Extract the [X, Y] coordinate from the center of the cell holding the provided text.  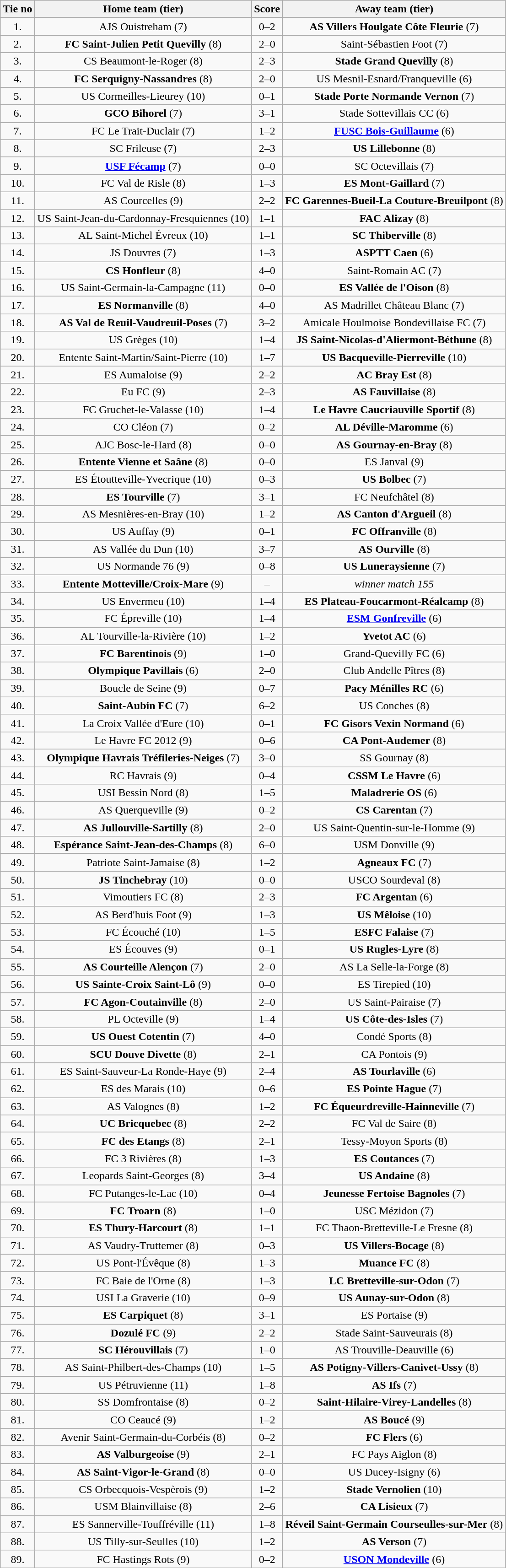
AS Courcelles (9) [143, 200]
AS Saint-Philbert-des-Champs (10) [143, 1368]
3–0 [267, 758]
FC Troarn (8) [143, 1211]
US Cormeilles-Lieurey (10) [143, 96]
0–9 [267, 1298]
Stade Vernolien (10) [394, 1489]
1. [17, 27]
US Bacqueville-Pierreville (10) [394, 357]
68. [17, 1193]
FC Barentinois (9) [143, 653]
Saint-Aubin FC (7) [143, 706]
Stade Porte Normande Vernon (7) [394, 96]
AS Vaudry-Truttemer (8) [143, 1245]
83. [17, 1455]
ES Sannerville-Touffréville (11) [143, 1524]
AJS Ouistreham (7) [143, 27]
AS Fauvillaise (8) [394, 392]
26. [17, 462]
Condé Sports (8) [394, 1036]
70. [17, 1228]
89. [17, 1559]
55. [17, 967]
US Côte-des-Isles (7) [394, 1019]
69. [17, 1211]
ES Portaise (9) [394, 1315]
43. [17, 758]
AS Boucé (9) [394, 1420]
30. [17, 532]
17. [17, 305]
US Lillebonne (8) [394, 148]
7. [17, 131]
FC Saint-Julien Petit Quevilly (8) [143, 44]
US Tilly-sur-Seulles (10) [143, 1541]
FC Val de Saire (8) [394, 1124]
USF Fécamp (7) [143, 166]
FC Gruchet-le-Valasse (10) [143, 410]
Réveil Saint-Germain Courseulles-sur-Mer (8) [394, 1524]
Saint-Sébastien Foot (7) [394, 44]
60. [17, 1054]
48. [17, 845]
US Mêloise (10) [394, 915]
Stade Saint-Sauveurais (8) [394, 1333]
ESM Gonfreville (6) [394, 619]
80. [17, 1402]
USC Mézidon (7) [394, 1211]
FC Le Trait-Duclair (7) [143, 131]
40. [17, 706]
Jeunesse Fertoise Bagnoles (7) [394, 1193]
52. [17, 915]
15. [17, 270]
winner match 155 [394, 584]
FC Neufchâtel (8) [394, 496]
86. [17, 1507]
10. [17, 183]
ES Étoutteville-Yvecrique (10) [143, 479]
FC Hastings Rots (9) [143, 1559]
SC Octevillais (7) [394, 166]
ES Carpiquet (8) [143, 1315]
74. [17, 1298]
Tie no [17, 9]
25. [17, 444]
ES Janval (9) [394, 462]
US Saint-Quentin-sur-le-Homme (9) [394, 828]
Home team (tier) [143, 9]
ES Vallée de l'Oison (8) [394, 288]
FUSC Bois-Guillaume (6) [394, 131]
Muance FC (8) [394, 1263]
US Andaine (8) [394, 1176]
27. [17, 479]
2. [17, 44]
20. [17, 357]
3. [17, 61]
FC des Etangs (8) [143, 1141]
US Saint-Germain-la-Campagne (11) [143, 288]
6–0 [267, 845]
Agneaux FC (7) [394, 862]
Le Havre Caucriauville Sportif (8) [394, 410]
FC Garennes-Bueil-La Couture-Breuilpont (8) [394, 200]
RC Havrais (9) [143, 776]
37. [17, 653]
CSSM Le Havre (6) [394, 776]
CA Pontois (9) [394, 1054]
11. [17, 200]
81. [17, 1420]
AS Mesnières-en-Bray (10) [143, 514]
Avenir Saint-Germain-du-Corbéis (8) [143, 1437]
46. [17, 810]
Yvetot AC (6) [394, 636]
3–7 [267, 549]
29. [17, 514]
62. [17, 1089]
63. [17, 1106]
AS Saint-Vigor-le-Grand (8) [143, 1472]
ESFC Falaise (7) [394, 932]
54. [17, 949]
US Ducey-Isigny (6) [394, 1472]
Olympique Pavillais (6) [143, 671]
88. [17, 1541]
23. [17, 410]
ES Coutances (7) [394, 1158]
CA Pont-Audemer (8) [394, 740]
19. [17, 340]
AS Jullouville-Sartilly (8) [143, 828]
SS Domfrontaise (8) [143, 1402]
FC Gisors Vexin Normand (6) [394, 723]
41. [17, 723]
CS Carentan (7) [394, 810]
AS Courteille Alençon (7) [143, 967]
AS Val de Reuil-Vaudreuil-Poses (7) [143, 323]
59. [17, 1036]
FC Agon-Coutainville (8) [143, 1002]
56. [17, 984]
53. [17, 932]
Leopards Saint-Georges (8) [143, 1176]
CS Orbecquois-Vespèrois (9) [143, 1489]
38. [17, 671]
82. [17, 1437]
US Ouest Cotentin (7) [143, 1036]
6. [17, 113]
FC 3 Rivières (8) [143, 1158]
US Saint-Pairaise (7) [394, 1002]
ES Thury-Harcourt (8) [143, 1228]
3–4 [267, 1176]
US Luneraysienne (7) [394, 566]
AL Déville-Maromme (6) [394, 427]
FC Équeurdreville-Hainneville (7) [394, 1106]
JS Tinchebray (10) [143, 880]
USM Blainvillaise (8) [143, 1507]
71. [17, 1245]
– [267, 584]
9. [17, 166]
AS Canton d'Argueil (8) [394, 514]
Dozulé FC (9) [143, 1333]
GCO Bihorel (7) [143, 113]
51. [17, 897]
FC Flers (6) [394, 1437]
32. [17, 566]
AS Ourville (8) [394, 549]
0–7 [267, 688]
Espérance Saint-Jean-des-Champs (8) [143, 845]
Eu FC (9) [143, 392]
31. [17, 549]
Entente Saint-Martin/Saint-Pierre (10) [143, 357]
50. [17, 880]
FC Serquigny-Nassandres (8) [143, 79]
72. [17, 1263]
AC Bray Est (8) [394, 375]
SS Gournay (8) [394, 758]
AS Madrillet Château Blanc (7) [394, 305]
78. [17, 1368]
84. [17, 1472]
ES Tirepied (10) [394, 984]
18. [17, 323]
22. [17, 392]
SC Hérouvillais (7) [143, 1350]
Boucle de Seine (9) [143, 688]
JS Saint-Nicolas-d'Aliermont-Béthune (8) [394, 340]
Stade Grand Quevilly (8) [394, 61]
0–8 [267, 566]
Vimoutiers FC (8) [143, 897]
Saint-Hilaire-Virey-Landelles (8) [394, 1402]
ES Pointe Hague (7) [394, 1089]
Grand-Quevilly FC (6) [394, 653]
77. [17, 1350]
AS La Selle-la-Forge (8) [394, 967]
58. [17, 1019]
Tessy-Moyon Sports (8) [394, 1141]
39. [17, 688]
21. [17, 375]
79. [17, 1385]
JS Douvres (7) [143, 253]
US Conches (8) [394, 706]
AS Berd'huis Foot (9) [143, 915]
US Rugles-Lyre (8) [394, 949]
AS Verson (7) [394, 1541]
76. [17, 1333]
US Saint-Jean-du-Cardonnay-Fresquiennes (10) [143, 218]
61. [17, 1072]
Patriote Saint-Jamaise (8) [143, 862]
33. [17, 584]
CO Ceaucé (9) [143, 1420]
Club Andelle Pîtres (8) [394, 671]
USON Mondeville (6) [394, 1559]
3–2 [267, 323]
FC Val de Risle (8) [143, 183]
USCO Sourdeval (8) [394, 880]
US Pont-l'Évêque (8) [143, 1263]
13. [17, 236]
US Grèges (10) [143, 340]
CO Cléon (7) [143, 427]
CA Lisieux (7) [394, 1507]
2–4 [267, 1072]
FC Thaon-Bretteville-Le Fresne (8) [394, 1228]
US Auffay (9) [143, 532]
AS Valburgeoise (9) [143, 1455]
ES Mont-Gaillard (7) [394, 183]
2–6 [267, 1507]
US Normande 76 (9) [143, 566]
AJC Bosc-le-Hard (8) [143, 444]
AL Tourville-la-Rivière (10) [143, 636]
US Aunay-sur-Odon (8) [394, 1298]
FAC Alizay (8) [394, 218]
42. [17, 740]
LC Bretteville-sur-Odon (7) [394, 1280]
US Pétruvienne (11) [143, 1385]
Maladrerie OS (6) [394, 793]
SCU Douve Divette (8) [143, 1054]
CS Honfleur (8) [143, 270]
ES Aumaloise (9) [143, 375]
USI La Graverie (10) [143, 1298]
67. [17, 1176]
34. [17, 601]
35. [17, 619]
85. [17, 1489]
FC Putanges-le-Lac (10) [143, 1193]
SC Frileuse (7) [143, 148]
87. [17, 1524]
6–2 [267, 706]
US Sainte-Croix Saint-Lô (9) [143, 984]
AL Saint-Michel Évreux (10) [143, 236]
24. [17, 427]
AS Tourlaville (6) [394, 1072]
AS Valognes (8) [143, 1106]
PL Octeville (9) [143, 1019]
AS Vallée du Dun (10) [143, 549]
ES Saint-Sauveur-La Ronde-Haye (9) [143, 1072]
Stade Sottevillais CC (6) [394, 113]
FC Épreville (10) [143, 619]
45. [17, 793]
USM Donville (9) [394, 845]
FC Pays Aiglon (8) [394, 1455]
Entente Motteville/Croix-Mare (9) [143, 584]
1–7 [267, 357]
Entente Vienne et Saâne (8) [143, 462]
ES Écouves (9) [143, 949]
USI Bessin Nord (8) [143, 793]
ES des Marais (10) [143, 1089]
12. [17, 218]
28. [17, 496]
5. [17, 96]
US Villers-Bocage (8) [394, 1245]
Pacy Ménilles RC (6) [394, 688]
64. [17, 1124]
14. [17, 253]
CS Beaumont-le-Roger (8) [143, 61]
ES Plateau-Foucarmont-Réalcamp (8) [394, 601]
36. [17, 636]
AS Villers Houlgate Côte Fleurie (7) [394, 27]
Score [267, 9]
16. [17, 288]
ES Tourville (7) [143, 496]
Away team (tier) [394, 9]
ES Normanville (8) [143, 305]
75. [17, 1315]
FC Offranville (8) [394, 532]
Le Havre FC 2012 (9) [143, 740]
Saint-Romain AC (7) [394, 270]
La Croix Vallée d'Eure (10) [143, 723]
FC Écouché (10) [143, 932]
FC Baie de l'Orne (8) [143, 1280]
US Envermeu (10) [143, 601]
ASPTT Caen (6) [394, 253]
4. [17, 79]
8. [17, 148]
AS Ifs (7) [394, 1385]
Amicale Houlmoise Bondevillaise FC (7) [394, 323]
65. [17, 1141]
AS Gournay-en-Bray (8) [394, 444]
US Bolbec (7) [394, 479]
US Mesnil-Esnard/Franqueville (6) [394, 79]
AS Trouville-Deauville (6) [394, 1350]
73. [17, 1280]
AS Querqueville (9) [143, 810]
AS Potigny-Villers-Canivet-Ussy (8) [394, 1368]
44. [17, 776]
SC Thiberville (8) [394, 236]
UC Bricquebec (8) [143, 1124]
49. [17, 862]
66. [17, 1158]
FC Argentan (6) [394, 897]
47. [17, 828]
Olympique Havrais Tréfileries-Neiges (7) [143, 758]
57. [17, 1002]
